Detect which cell encompasses the target text, then output its [X, Y] center coordinate. 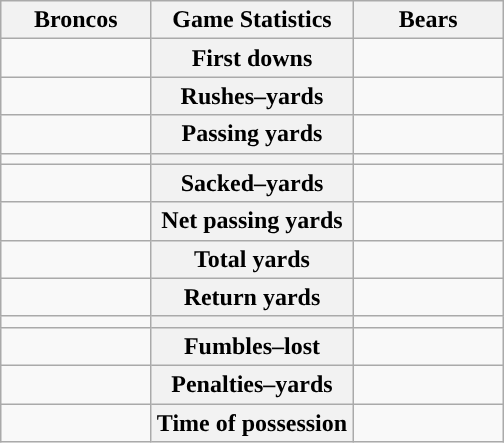
Total yards [252, 259]
Sacked–yards [252, 183]
Penalties–yards [252, 384]
Passing yards [252, 134]
Game Statistics [252, 20]
First downs [252, 58]
Net passing yards [252, 221]
Time of possession [252, 423]
Return yards [252, 297]
Fumbles–lost [252, 346]
Bears [428, 20]
Rushes–yards [252, 96]
Broncos [76, 20]
